Return the [x, y] coordinate for the center point of the cell that contains the specified text.  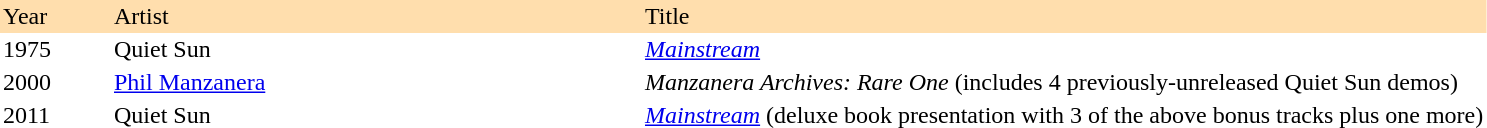
Quiet Sun [376, 50]
Artist [376, 16]
Title [1064, 16]
Phil Manzanera [376, 82]
Year [56, 16]
1975 [56, 50]
Mainstream [1064, 50]
Manzanera Archives: Rare One (includes 4 previously-unreleased Quiet Sun demos) [1064, 82]
2000 [56, 82]
